Return [X, Y] of the center of cell containing provided text 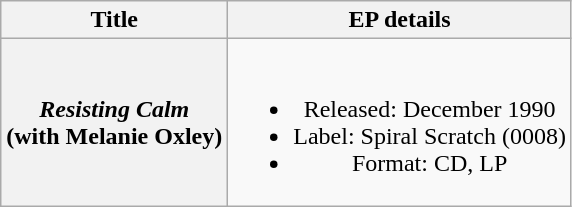
Resisting Calm (with Melanie Oxley) [114, 122]
Title [114, 20]
Released: December 1990Label: Spiral Scratch (0008)Format: CD, LP [400, 122]
EP details [400, 20]
